Scan for the cell matching the given text and deliver its [X, Y] coordinate at center. 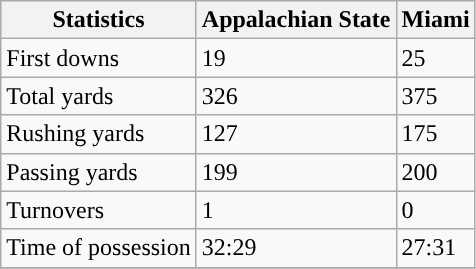
1 [296, 210]
Total yards [99, 96]
25 [436, 58]
375 [436, 96]
326 [296, 96]
200 [436, 172]
Appalachian State [296, 20]
175 [436, 134]
Time of possession [99, 248]
199 [296, 172]
32:29 [296, 248]
127 [296, 134]
Turnovers [99, 210]
Rushing yards [99, 134]
Miami [436, 20]
Passing yards [99, 172]
27:31 [436, 248]
19 [296, 58]
0 [436, 210]
Statistics [99, 20]
First downs [99, 58]
